Identify which cell holds the provided text, then report its [x, y] central coordinate. 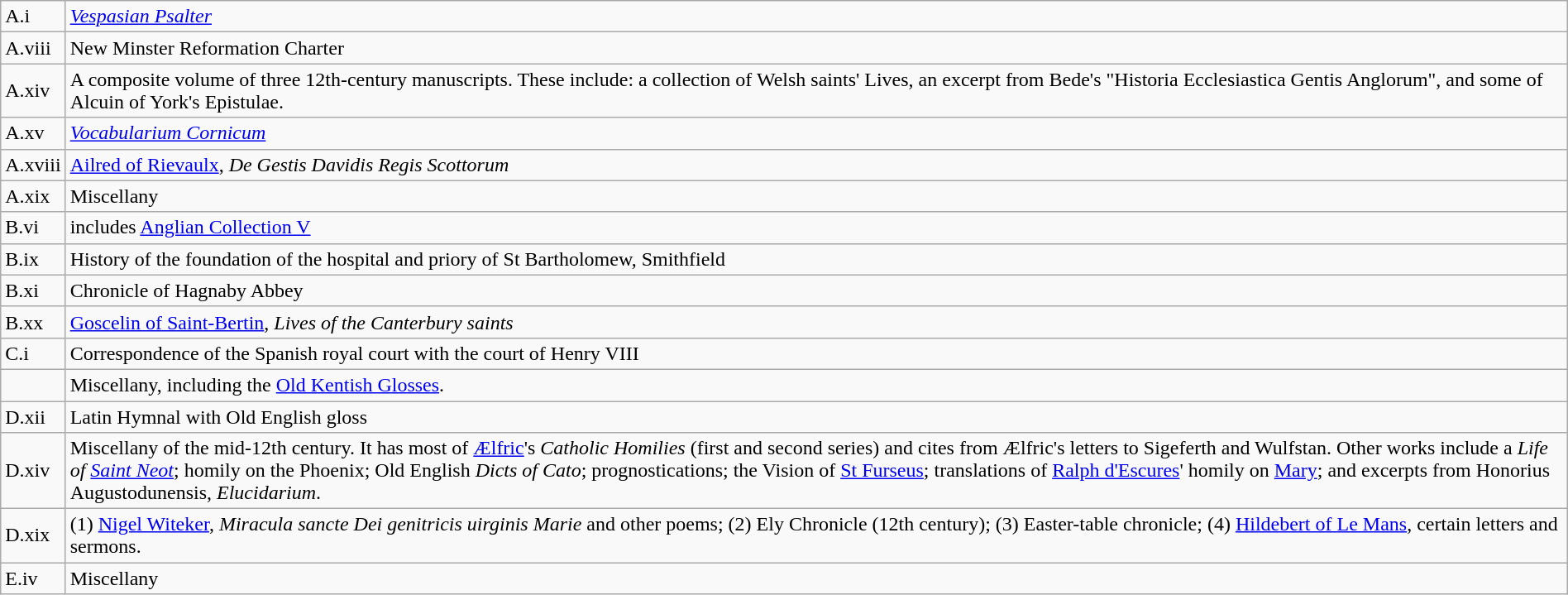
B.xx [33, 322]
E.iv [33, 578]
Vocabularium Cornicum [816, 133]
Chronicle of Hagnaby Abbey [816, 290]
B.ix [33, 259]
Vespasian Psalter [816, 17]
C.i [33, 353]
A.xv [33, 133]
A.xiv [33, 91]
New Minster Reformation Charter [816, 48]
B.xi [33, 290]
B.vi [33, 228]
D.xiv [33, 471]
Latin Hymnal with Old English gloss [816, 416]
A.xviii [33, 165]
Goscelin of Saint-Bertin, Lives of the Canterbury saints [816, 322]
Ailred of Rievaulx, De Gestis Davidis Regis Scottorum [816, 165]
Miscellany, including the Old Kentish Glosses. [816, 385]
History of the foundation of the hospital and priory of St Bartholomew, Smithfield [816, 259]
Correspondence of the Spanish royal court with the court of Henry VIII [816, 353]
A.i [33, 17]
D.xii [33, 416]
A.viii [33, 48]
includes Anglian Collection V [816, 228]
A.xix [33, 196]
D.xix [33, 536]
